Extract the (x, y) coordinate from the center of the cell holding the provided text.  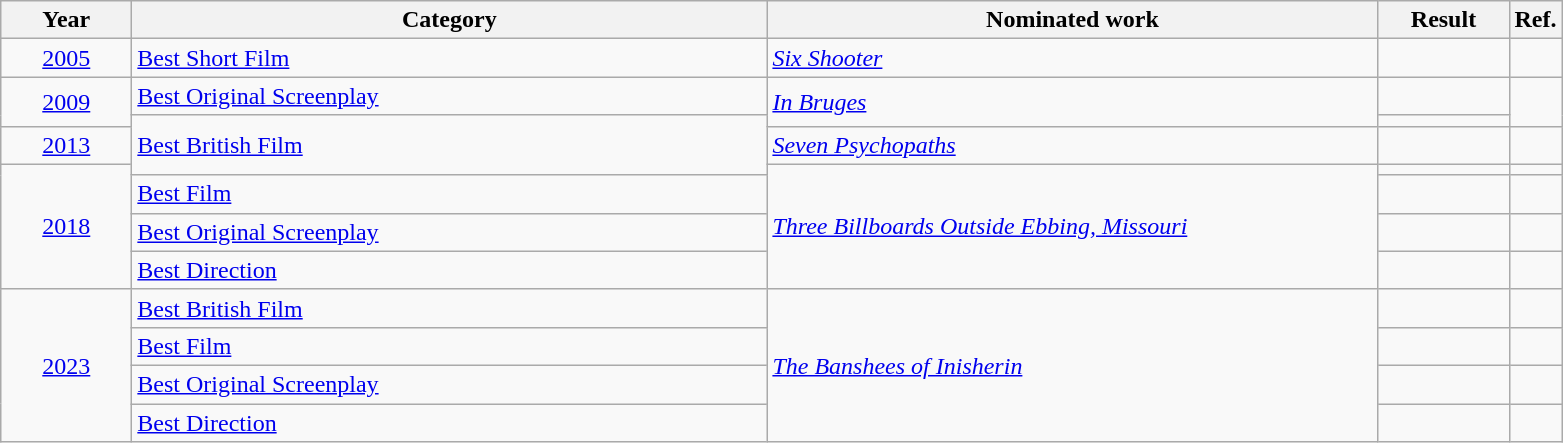
2013 (66, 145)
2018 (66, 226)
2009 (66, 102)
Year (66, 20)
2005 (66, 58)
Category (450, 20)
In Bruges (1072, 102)
Best Short Film (450, 58)
Six Shooter (1072, 58)
Three Billboards Outside Ebbing, Missouri (1072, 226)
Result (1444, 20)
Seven Psychopaths (1072, 145)
2023 (66, 365)
The Banshees of Inisherin (1072, 365)
Nominated work (1072, 20)
Ref. (1536, 20)
